Find where the given text appears and provide that cell's center as (X, Y) coordinate. 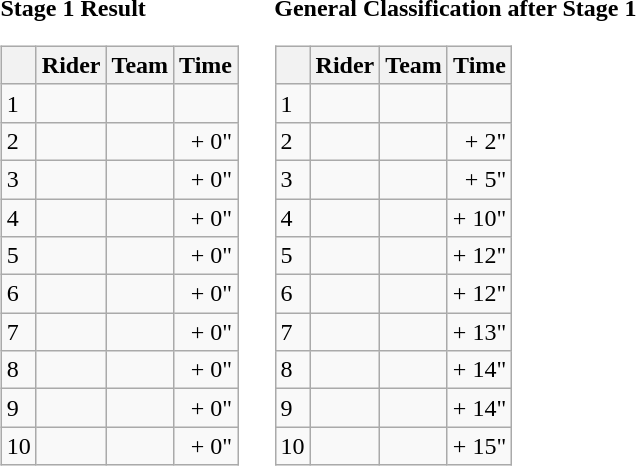
+ 5" (479, 179)
+ 2" (479, 141)
+ 13" (479, 332)
+ 15" (479, 446)
+ 10" (479, 217)
